Return [x, y] of the center of cell containing provided text 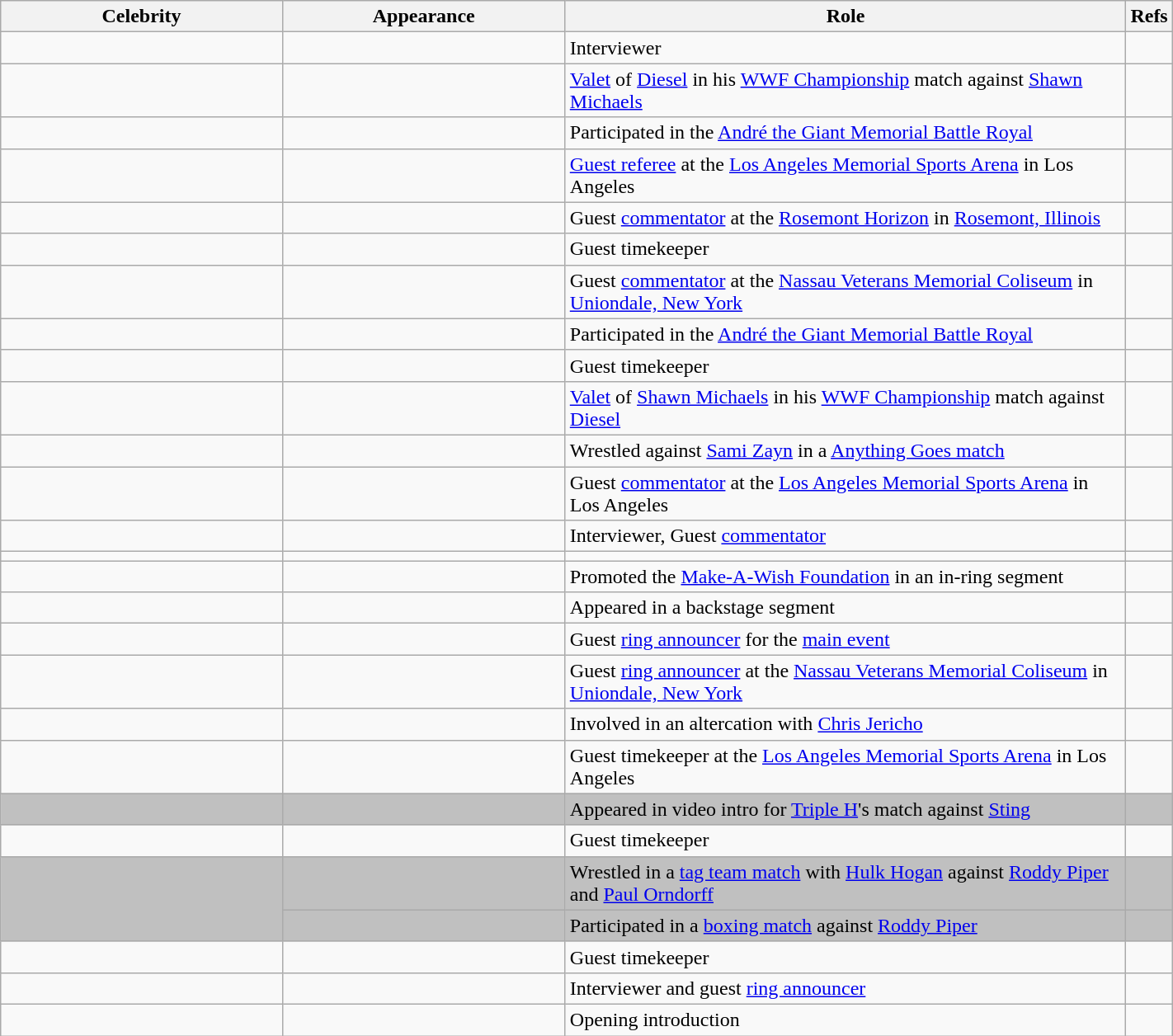
Role [846, 16]
Guest timekeeper at the Los Angeles Memorial Sports Arena in Los Angeles [846, 767]
Guest commentator at the Nassau Veterans Memorial Coliseum in Uniondale, New York [846, 292]
Valet of Diesel in his WWF Championship match against Shawn Michaels [846, 91]
Guest ring announcer for the main event [846, 639]
Interviewer, Guest commentator [846, 536]
Promoted the Make-A-Wish Foundation in an in-ring segment [846, 577]
Opening introduction [846, 1020]
Involved in an altercation with Chris Jericho [846, 724]
Appeared in video intro for Triple H's match against Sting [846, 809]
Guest referee at the Los Angeles Memorial Sports Arena in Los Angeles [846, 175]
Wrestled in a tag team match with Hulk Hogan against Roddy Piper and Paul Orndorff [846, 883]
Guest ring announcer at the Nassau Veterans Memorial Coliseum in Uniondale, New York [846, 681]
Appeared in a backstage segment [846, 608]
Refs [1149, 16]
Interviewer [846, 48]
Valet of Shawn Michaels in his WWF Championship match against Diesel [846, 407]
Celebrity [142, 16]
Participated in a boxing match against Roddy Piper [846, 925]
Wrestled against Sami Zayn in a Anything Goes match [846, 450]
Guest commentator at the Los Angeles Memorial Sports Arena in Los Angeles [846, 493]
Appearance [424, 16]
Interviewer and guest ring announcer [846, 988]
Guest commentator at the Rosemont Horizon in Rosemont, Illinois [846, 218]
